Extract the [x, y] coordinate from the center of the cell holding the provided text.  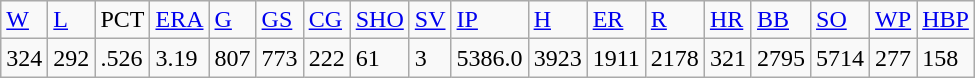
5714 [840, 58]
222 [326, 58]
3 [430, 58]
HBP [946, 20]
H [558, 20]
PCT [122, 20]
2795 [780, 58]
G [232, 20]
SHO [380, 20]
IP [490, 20]
3923 [558, 58]
L [72, 20]
SV [430, 20]
277 [894, 58]
773 [280, 58]
ERA [180, 20]
.526 [122, 58]
W [24, 20]
CG [326, 20]
61 [380, 58]
292 [72, 58]
GS [280, 20]
HR [728, 20]
158 [946, 58]
SO [840, 20]
324 [24, 58]
807 [232, 58]
3.19 [180, 58]
ER [616, 20]
1911 [616, 58]
WP [894, 20]
5386.0 [490, 58]
R [674, 20]
2178 [674, 58]
BB [780, 20]
321 [728, 58]
